For the text-containing cell, return its midpoint in [x, y] coordinate format. 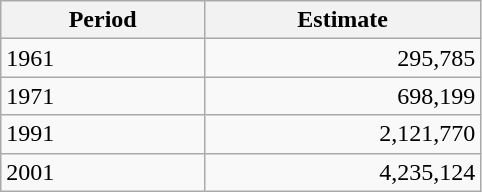
2001 [103, 172]
1991 [103, 134]
1961 [103, 58]
Estimate [343, 20]
295,785 [343, 58]
4,235,124 [343, 172]
1971 [103, 96]
698,199 [343, 96]
2,121,770 [343, 134]
Period [103, 20]
